From the cell containing the given text, extract its center point as (X, Y) coordinate. 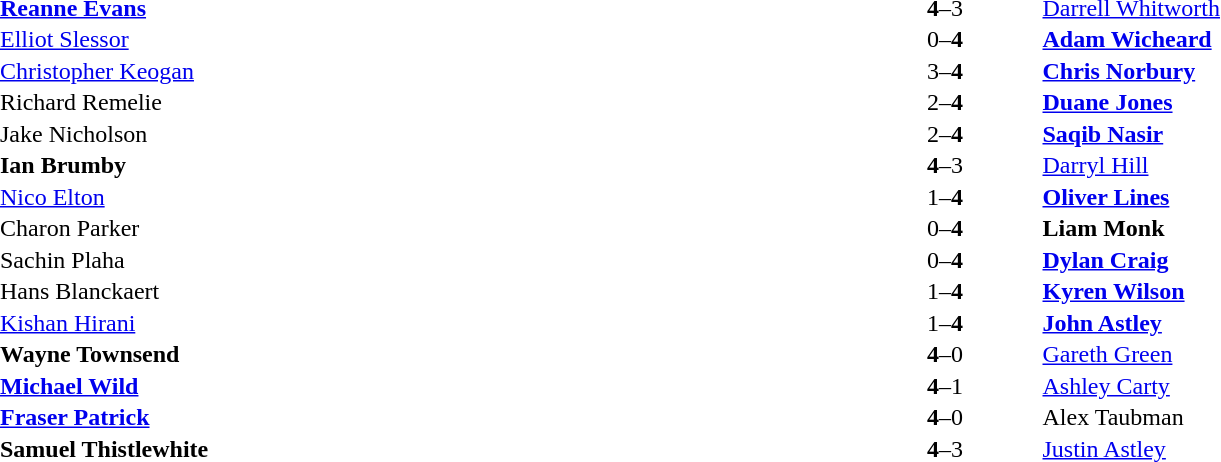
4–3 (944, 165)
3–4 (944, 71)
4–1 (944, 386)
